Output the [x, y] coordinate of the center of the cell containing the given text.  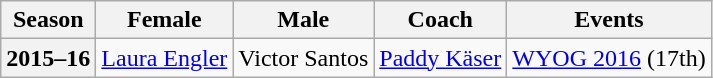
Events [609, 20]
Paddy Käser [440, 58]
Male [304, 20]
Season [48, 20]
WYOG 2016 (17th) [609, 58]
Victor Santos [304, 58]
Laura Engler [164, 58]
2015–16 [48, 58]
Female [164, 20]
Coach [440, 20]
